Pinpoint the cell where the given text exists, returning its [x, y] midpoint coordinate. 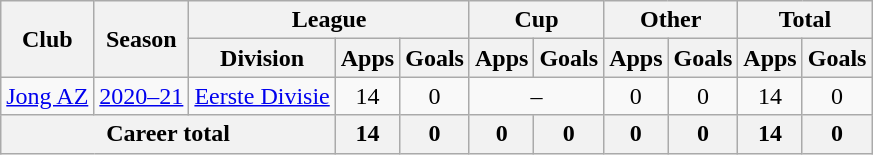
– [536, 96]
2020–21 [142, 96]
Eerste Divisie [262, 96]
Total [805, 20]
Jong AZ [48, 96]
League [330, 20]
Career total [168, 134]
Cup [536, 20]
Other [671, 20]
Club [48, 39]
Season [142, 39]
Division [262, 58]
